Output the [x, y] coordinate of the center of the cell containing the given text.  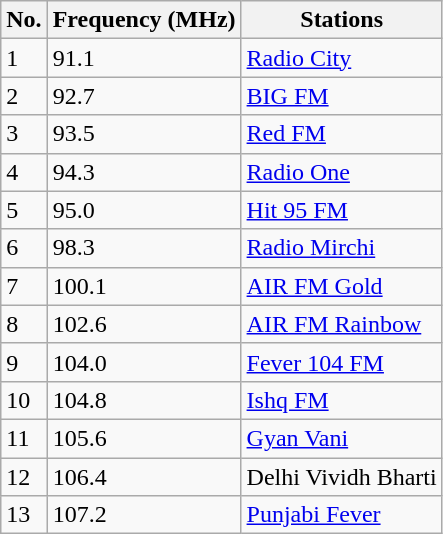
98.3 [144, 248]
Frequency (MHz) [144, 20]
Gyan Vani [342, 438]
2 [24, 96]
4 [24, 172]
11 [24, 438]
1 [24, 58]
5 [24, 210]
93.5 [144, 134]
Radio City [342, 58]
6 [24, 248]
8 [24, 324]
107.2 [144, 515]
AIR FM Gold [342, 286]
9 [24, 362]
3 [24, 134]
92.7 [144, 96]
12 [24, 477]
Red FM [342, 134]
94.3 [144, 172]
No. [24, 20]
10 [24, 400]
102.6 [144, 324]
Stations [342, 20]
BIG FM [342, 96]
Ishq FM [342, 400]
95.0 [144, 210]
AIR FM Rainbow [342, 324]
105.6 [144, 438]
7 [24, 286]
100.1 [144, 286]
Punjabi Fever [342, 515]
Fever 104 FM [342, 362]
Hit 95 FM [342, 210]
Delhi Vividh Bharti [342, 477]
104.8 [144, 400]
Radio Mirchi [342, 248]
106.4 [144, 477]
104.0 [144, 362]
91.1 [144, 58]
Radio One [342, 172]
13 [24, 515]
